Determine the (x, y) coordinate at the center of the cell enclosing the given text.  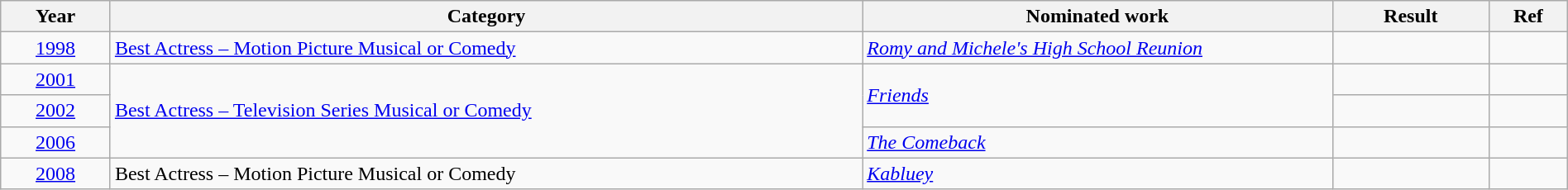
Kabluey (1097, 173)
Result (1411, 17)
Best Actress – Television Series Musical or Comedy (486, 111)
Nominated work (1097, 17)
2006 (56, 142)
Romy and Michele's High School Reunion (1097, 48)
2002 (56, 111)
Ref (1528, 17)
1998 (56, 48)
Friends (1097, 95)
2001 (56, 79)
Category (486, 17)
The Comeback (1097, 142)
Year (56, 17)
2008 (56, 173)
